Locate the cell with the specified text and output its (x, y) center coordinate. 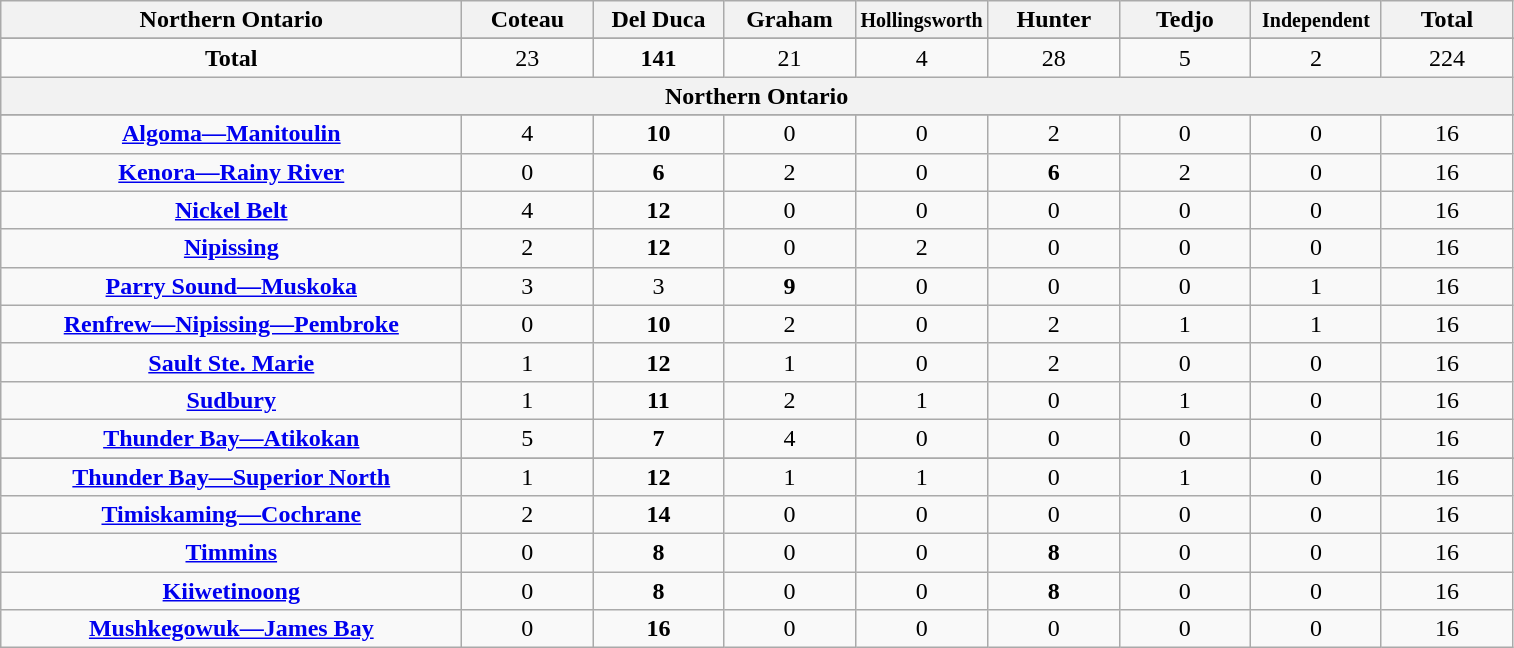
224 (1446, 58)
Timmins (232, 553)
Renfrew—Nipissing—Pembroke (232, 324)
9 (790, 286)
Kiiwetinoong (232, 591)
Mushkegowuk—James Bay (232, 629)
Algoma—Manitoulin (232, 134)
Independent (1316, 20)
Nickel Belt (232, 210)
Coteau (528, 20)
Tedjo (1184, 20)
Thunder Bay—Superior North (232, 477)
Del Duca (658, 20)
14 (658, 515)
Sudbury (232, 400)
Parry Sound—Muskoka (232, 286)
Hunter (1054, 20)
23 (528, 58)
Thunder Bay—Atikokan (232, 438)
Nipissing (232, 248)
Graham (790, 20)
141 (658, 58)
Sault Ste. Marie (232, 362)
7 (658, 438)
11 (658, 400)
Kenora—Rainy River (232, 172)
21 (790, 58)
Timiskaming—Cochrane (232, 515)
Hollingsworth (922, 20)
28 (1054, 58)
